Output the [X, Y] coordinate of the center of the cell containing the given text.  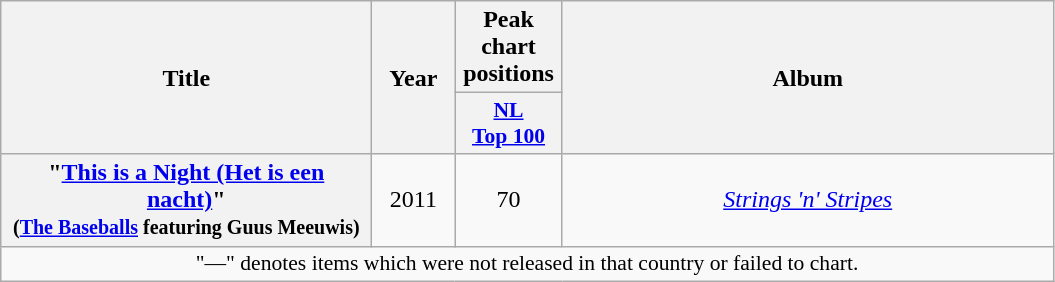
Title [186, 78]
Album [808, 78]
Strings 'n' Stripes [808, 200]
"This is a Night (Het is een nacht)"(The Baseballs featuring Guus Meeuwis) [186, 200]
"—" denotes items which were not released in that country or failed to chart. [528, 264]
Peak chart positions [508, 47]
70 [508, 200]
2011 [414, 200]
Year [414, 78]
NLTop 100 [508, 124]
